Scan for the cell matching the given text and deliver its (x, y) coordinate at center. 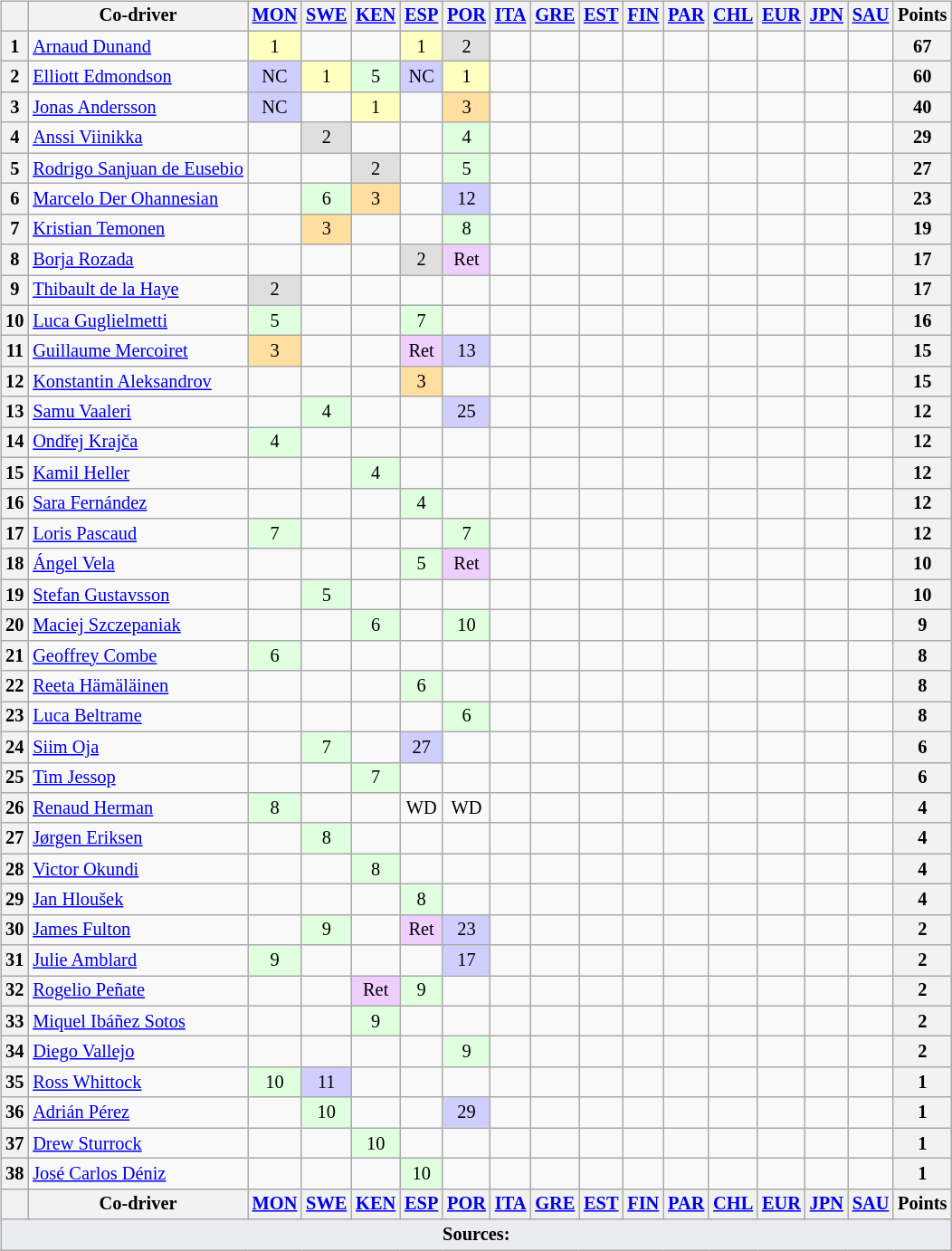
Geoffrey Combe (138, 655)
Drew Sturrock (138, 1143)
33 (14, 1021)
José Carlos Déniz (138, 1174)
Luca Beltrame (138, 717)
Stefan Gustavsson (138, 595)
35 (14, 1083)
Anssi Viinikka (138, 138)
Kamil Heller (138, 473)
31 (14, 960)
Rogelio Peñate (138, 991)
22 (14, 686)
Marcelo Der Ohannesian (138, 199)
Guillaume Mercoiret (138, 351)
Renaud Herman (138, 808)
Borja Rozada (138, 260)
30 (14, 930)
Sources: (476, 1235)
26 (14, 808)
40 (922, 108)
67 (922, 46)
Ross Whittock (138, 1083)
Maciej Szczepaniak (138, 625)
21 (14, 655)
Samu Vaaleri (138, 412)
Rodrigo Sanjuan de Eusebio (138, 168)
Reeta Hämäläinen (138, 686)
34 (14, 1052)
Victor Okundi (138, 869)
38 (14, 1174)
60 (922, 77)
Miquel Ibáñez Sotos (138, 1021)
Jonas Andersson (138, 108)
Tim Jessop (138, 778)
24 (14, 747)
20 (14, 625)
Sara Fernández (138, 503)
Diego Vallejo (138, 1052)
Jørgen Eriksen (138, 838)
Elliott Edmondson (138, 77)
James Fulton (138, 930)
Arnaud Dunand (138, 46)
Siim Oja (138, 747)
Thibault de la Haye (138, 291)
Ángel Vela (138, 564)
Ondřej Krajča (138, 443)
Kristian Temonen (138, 229)
Jan Hloušek (138, 900)
37 (14, 1143)
Luca Guglielmetti (138, 320)
14 (14, 443)
32 (14, 991)
36 (14, 1113)
Julie Amblard (138, 960)
Adrián Pérez (138, 1113)
18 (14, 564)
Konstantin Aleksandrov (138, 382)
28 (14, 869)
Loris Pascaud (138, 534)
